Output the [x, y] coordinate of the center of the cell containing the given text.  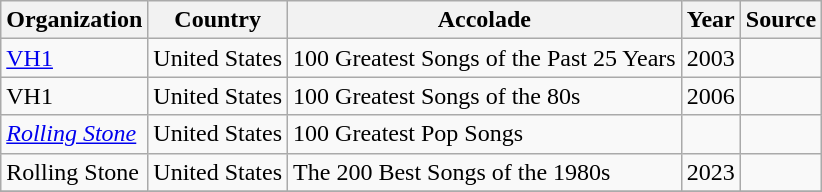
100 Greatest Songs of the Past 25 Years [485, 58]
The 200 Best Songs of the 1980s [485, 172]
2023 [710, 172]
2006 [710, 96]
Organization [74, 20]
Country [218, 20]
100 Greatest Pop Songs [485, 134]
Source [780, 20]
Accolade [485, 20]
100 Greatest Songs of the 80s [485, 96]
2003 [710, 58]
Year [710, 20]
